Pinpoint the cell where the given text exists, returning its [X, Y] midpoint coordinate. 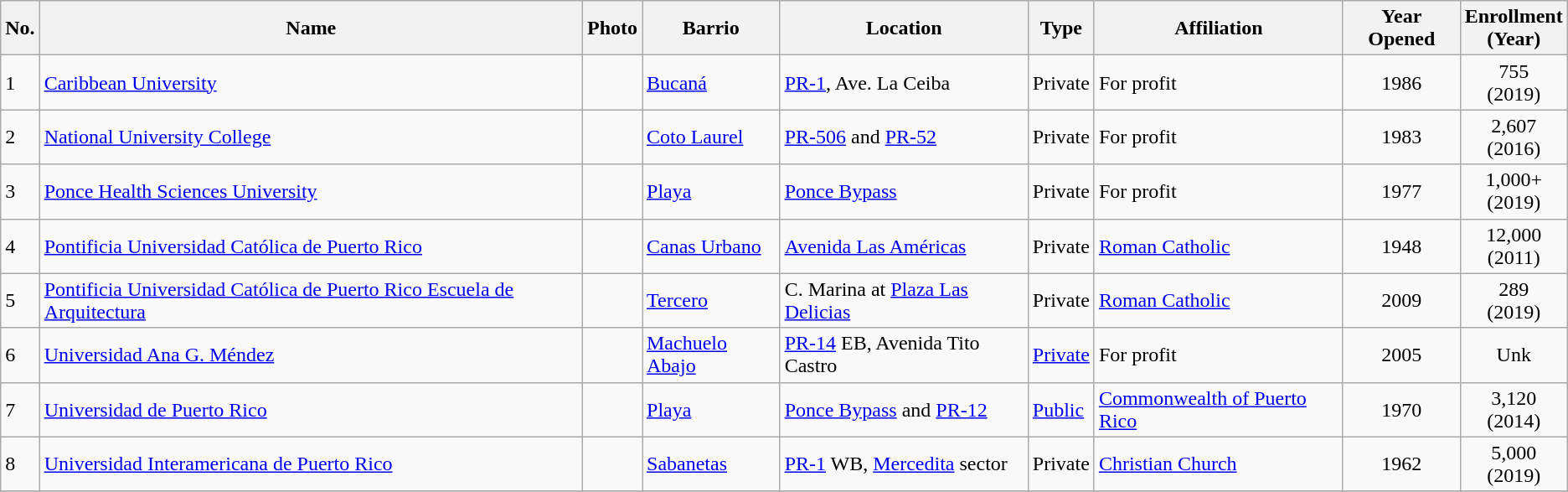
1962 [1401, 464]
2 [20, 137]
1977 [1401, 191]
3 [20, 191]
2005 [1401, 355]
Barrio [710, 28]
Avenida Las Américas [904, 246]
Tercero [710, 300]
Location [904, 28]
Enrollment(Year) [1514, 28]
Pontificia Universidad Católica de Puerto Rico [311, 246]
2,607(2016) [1514, 137]
6 [20, 355]
PR-1 WB, Mercedita sector [904, 464]
Universidad Ana G. Méndez [311, 355]
PR-14 EB, Avenida Tito Castro [904, 355]
National University College [311, 137]
Christian Church [1218, 464]
Machuelo Abajo [710, 355]
Photo [611, 28]
Bucaná [710, 82]
Public [1060, 409]
1970 [1401, 409]
Affiliation [1218, 28]
Coto Laurel [710, 137]
Ponce Bypass and PR-12 [904, 409]
Commonwealth of Puerto Rico [1218, 409]
12,000(2011) [1514, 246]
Sabanetas [710, 464]
C. Marina at Plaza Las Delicias [904, 300]
1983 [1401, 137]
PR-506 and PR-52 [904, 137]
1948 [1401, 246]
2009 [1401, 300]
5,000(2019) [1514, 464]
Caribbean University [311, 82]
7 [20, 409]
4 [20, 246]
Year Opened [1401, 28]
755(2019) [1514, 82]
Ponce Health Sciences University [311, 191]
289(2019) [1514, 300]
3,120(2014) [1514, 409]
1 [20, 82]
Universidad de Puerto Rico [311, 409]
No. [20, 28]
Universidad Interamericana de Puerto Rico [311, 464]
1986 [1401, 82]
Canas Urbano [710, 246]
5 [20, 300]
8 [20, 464]
Pontificia Universidad Católica de Puerto Rico Escuela de Arquitectura [311, 300]
PR-1, Ave. La Ceiba [904, 82]
Type [1060, 28]
Ponce Bypass [904, 191]
Unk [1514, 355]
1,000+(2019) [1514, 191]
Name [311, 28]
